Find where the given text appears and provide that cell's center as [X, Y] coordinate. 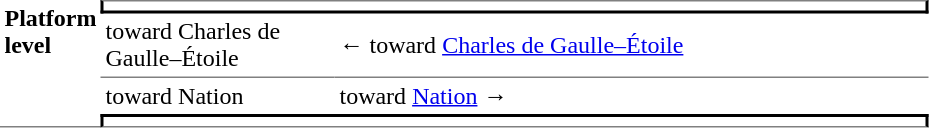
Platform level [50, 64]
toward Nation → [632, 96]
toward Charles de Gaulle–Étoile [218, 46]
toward Nation [218, 96]
← toward Charles de Gaulle–Étoile [632, 46]
